Return (x, y) of the center of cell containing provided text 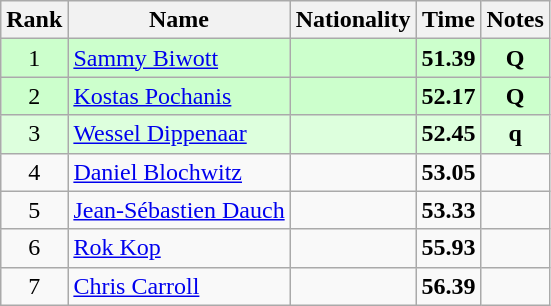
Rank (34, 20)
Daniel Blochwitz (179, 172)
1 (34, 58)
53.05 (448, 172)
7 (34, 286)
Sammy Biwott (179, 58)
52.45 (448, 134)
5 (34, 210)
4 (34, 172)
3 (34, 134)
Time (448, 20)
Notes (515, 20)
56.39 (448, 286)
51.39 (448, 58)
Wessel Dippenaar (179, 134)
Nationality (353, 20)
Jean-Sébastien Dauch (179, 210)
Kostas Pochanis (179, 96)
55.93 (448, 248)
Chris Carroll (179, 286)
53.33 (448, 210)
q (515, 134)
52.17 (448, 96)
2 (34, 96)
Name (179, 20)
6 (34, 248)
Rok Kop (179, 248)
